Provide the (x, y) coordinate of the cell's center where the given text is located.  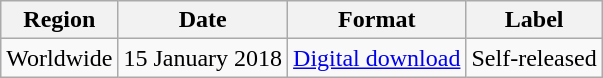
Format (377, 20)
15 January 2018 (203, 58)
Date (203, 20)
Self-released (534, 58)
Digital download (377, 58)
Label (534, 20)
Worldwide (60, 58)
Region (60, 20)
